Find where the given text appears and provide that cell's center as [X, Y] coordinate. 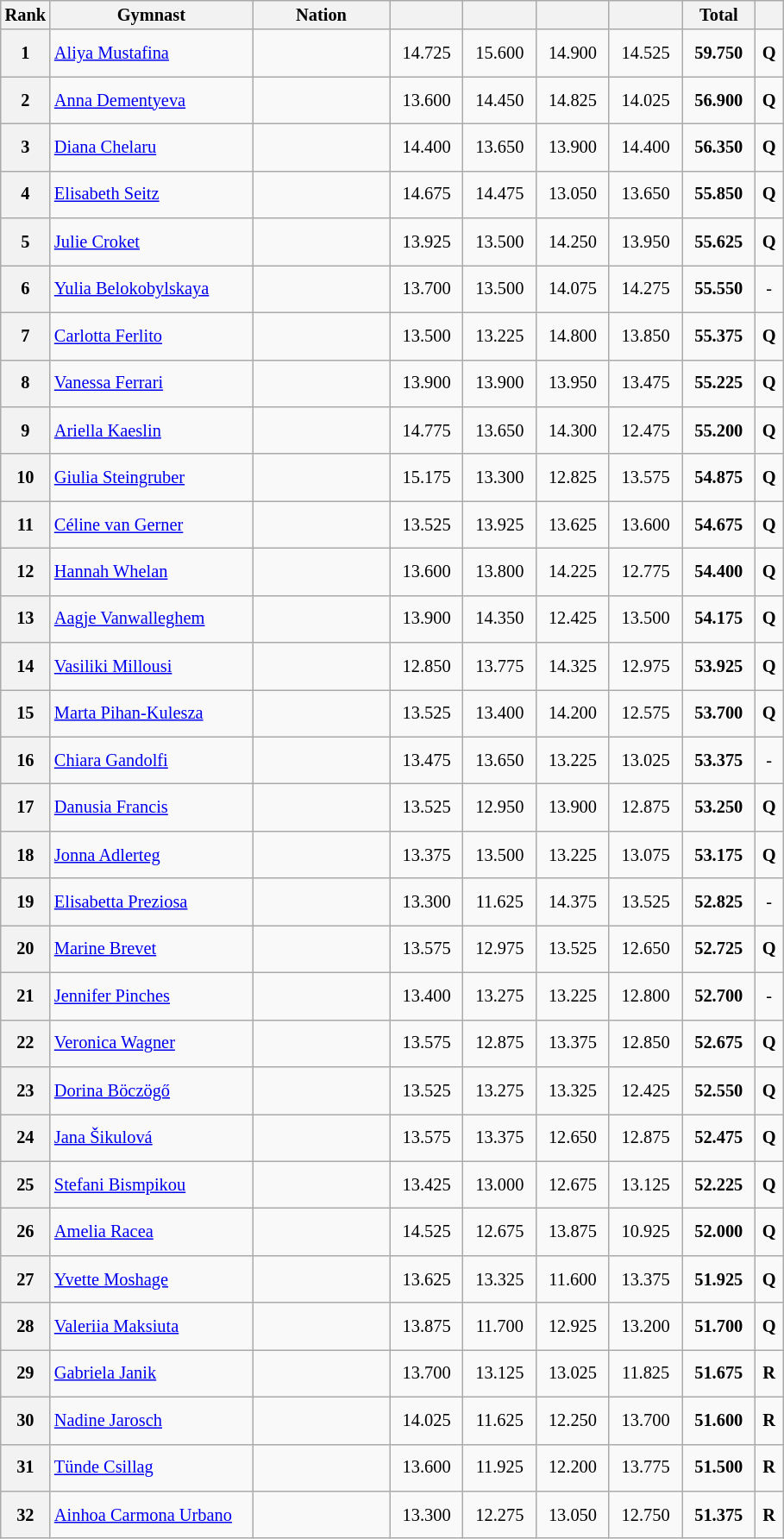
14.375 [573, 902]
Ainhoa Carmona Urbano [152, 1515]
Ariella Kaeslin [152, 430]
12.250 [573, 1420]
51.700 [719, 1327]
52.225 [719, 1185]
52.725 [719, 949]
20 [26, 949]
13.425 [426, 1185]
10.925 [645, 1232]
29 [26, 1373]
14 [26, 666]
Marine Brevet [152, 949]
12 [26, 571]
12.750 [645, 1515]
30 [26, 1420]
16 [26, 761]
53.700 [719, 713]
13.850 [645, 336]
21 [26, 996]
14.800 [573, 336]
Rank [26, 15]
53.925 [719, 666]
53.375 [719, 761]
55.200 [719, 430]
7 [26, 336]
17 [26, 807]
24 [26, 1137]
12.475 [645, 430]
Amelia Racea [152, 1232]
14.300 [573, 430]
14.075 [573, 288]
52.675 [719, 1044]
23 [26, 1090]
54.400 [719, 571]
32 [26, 1515]
12.800 [645, 996]
54.175 [719, 619]
53.250 [719, 807]
51.675 [719, 1373]
15.600 [500, 53]
13.800 [500, 571]
Valeriia Maksiuta [152, 1327]
51.375 [719, 1515]
Tünde Csillag [152, 1468]
55.850 [719, 195]
13.000 [500, 1185]
19 [26, 902]
13 [26, 619]
12.825 [573, 478]
14.225 [573, 571]
52.550 [719, 1090]
51.600 [719, 1420]
56.350 [719, 147]
Anna Dementyeva [152, 100]
Diana Chelaru [152, 147]
11 [26, 525]
25 [26, 1185]
12.925 [573, 1327]
51.925 [719, 1278]
55.550 [719, 288]
52.000 [719, 1232]
28 [26, 1327]
2 [26, 100]
9 [26, 430]
Marta Pihan-Kulesza [152, 713]
14.900 [573, 53]
Veronica Wagner [152, 1044]
Stefani Bismpikou [152, 1185]
Céline van Gerner [152, 525]
5 [26, 242]
Danusia Francis [152, 807]
18 [26, 854]
52.475 [719, 1137]
11.700 [500, 1327]
26 [26, 1232]
Vasiliki Millousi [152, 666]
Nation [322, 15]
12.775 [645, 571]
14.450 [500, 100]
Elisabetta Preziosa [152, 902]
15 [26, 713]
Aagje Vanwalleghem [152, 619]
13.200 [645, 1327]
12.575 [645, 713]
54.875 [719, 478]
8 [26, 383]
14.475 [500, 195]
53.175 [719, 854]
Yvette Moshage [152, 1278]
14.350 [500, 619]
Gymnast [152, 15]
12.275 [500, 1515]
Yulia Belokobylskaya [152, 288]
11.825 [645, 1373]
11.925 [500, 1468]
Nadine Jarosch [152, 1420]
Dorina Böczögő [152, 1090]
55.225 [719, 383]
31 [26, 1468]
22 [26, 1044]
Giulia Steingruber [152, 478]
13.075 [645, 854]
14.775 [426, 430]
1 [26, 53]
52.825 [719, 902]
54.675 [719, 525]
Hannah Whelan [152, 571]
14.275 [645, 288]
14.725 [426, 53]
27 [26, 1278]
59.750 [719, 53]
Gabriela Janik [152, 1373]
15.175 [426, 478]
6 [26, 288]
11.600 [573, 1278]
52.700 [719, 996]
10 [26, 478]
Julie Croket [152, 242]
51.500 [719, 1468]
Jana Šikulová [152, 1137]
55.375 [719, 336]
14.250 [573, 242]
12.200 [573, 1468]
Total [719, 15]
Elisabeth Seitz [152, 195]
Jonna Adlerteg [152, 854]
Chiara Gandolfi [152, 761]
3 [26, 147]
Aliya Mustafina [152, 53]
14.325 [573, 666]
14.200 [573, 713]
56.900 [719, 100]
14.675 [426, 195]
Vanessa Ferrari [152, 383]
14.825 [573, 100]
Jennifer Pinches [152, 996]
12.950 [500, 807]
55.625 [719, 242]
4 [26, 195]
Carlotta Ferlito [152, 336]
